For the text-containing cell, return its midpoint in (x, y) coordinate format. 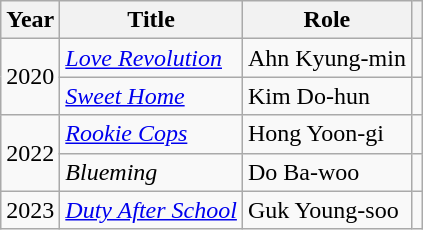
Role (326, 20)
Ahn Kyung-min (326, 58)
Duty After School (152, 210)
Title (152, 20)
Year (30, 20)
2020 (30, 77)
Guk Young-soo (326, 210)
2023 (30, 210)
2022 (30, 153)
Rookie Cops (152, 134)
Sweet Home (152, 96)
Hong Yoon-gi (326, 134)
Love Revolution (152, 58)
Blueming (152, 172)
Kim Do-hun (326, 96)
Do Ba-woo (326, 172)
